Identify which cell holds the provided text, then report its [x, y] central coordinate. 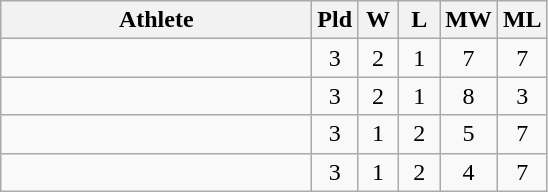
L [420, 20]
5 [469, 134]
4 [469, 172]
8 [469, 96]
ML [522, 20]
W [378, 20]
MW [469, 20]
Athlete [156, 20]
Pld [335, 20]
